Search for the cell housing the specified text and yield its [x, y] center coordinate. 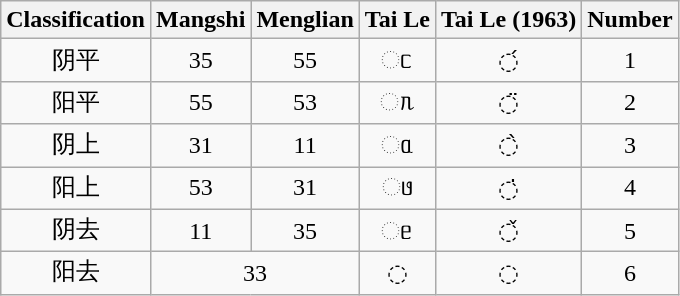
阳平 [76, 102]
Mangshi [200, 20]
Menglian [305, 20]
Classification [76, 20]
◌ᥰ [397, 102]
Tai Le (1963) [509, 20]
33 [254, 274]
◌́ [509, 60]
阳上 [76, 188]
5 [630, 230]
◌ᥴ [397, 60]
阳去 [76, 274]
3 [630, 146]
Tai Le [397, 20]
◌ᥳ [397, 188]
◌ᥱ [397, 230]
2 [630, 102]
◌ᥲ [397, 146]
阴平 [76, 60]
4 [630, 188]
◌̇ [509, 188]
◌̀ [509, 146]
6 [630, 274]
1 [630, 60]
◌̌ [509, 230]
阴上 [76, 146]
阴去 [76, 230]
Number [630, 20]
◌̈ [509, 102]
